For the text-containing cell, return its midpoint in [X, Y] coordinate format. 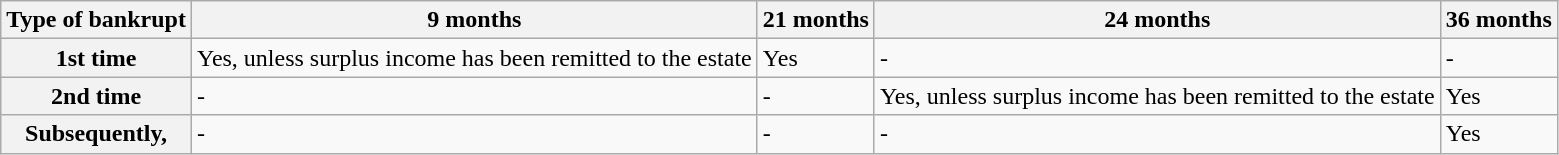
24 months [1157, 20]
Type of bankrupt [96, 20]
9 months [474, 20]
1st time [96, 58]
2nd time [96, 96]
36 months [1498, 20]
Subsequently, [96, 134]
21 months [816, 20]
